Pinpoint the cell where the given text exists, returning its (x, y) midpoint coordinate. 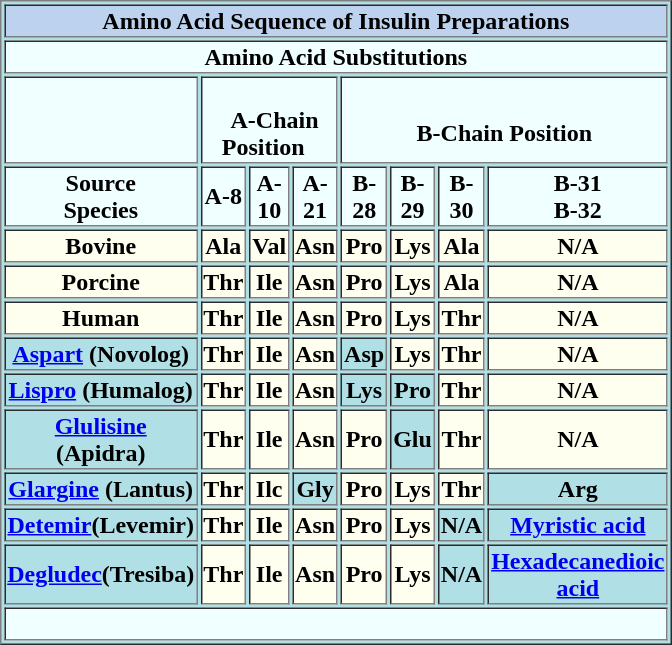
Val (269, 246)
Amino Acid Sequence of Insulin Preparations (336, 20)
Glargine (Lantus) (100, 488)
Arg (578, 488)
B-Chain Position (504, 120)
B-29 (412, 196)
SourceSpecies (100, 196)
Bovine (100, 246)
Amino Acid Substitutions (336, 56)
Degludec(Tresiba) (100, 574)
Hexadecanedioic acid (578, 574)
Asp (364, 354)
Porcine (100, 282)
Detemir(Levemir) (100, 524)
Myristic acid (578, 524)
B-28 (364, 196)
A-8 (223, 196)
B-30 (462, 196)
Glu (412, 440)
Human (100, 318)
Ilc (269, 488)
Lispro (Humalog) (100, 390)
A-Chain Position (269, 120)
Glulisine (Apidra) (100, 440)
Aspart (Novolog) (100, 354)
A-21 (315, 196)
A-10 (269, 196)
Gly (315, 488)
B-31B-32 (578, 196)
